Extract the (x, y) coordinate from the center of the cell holding the provided text.  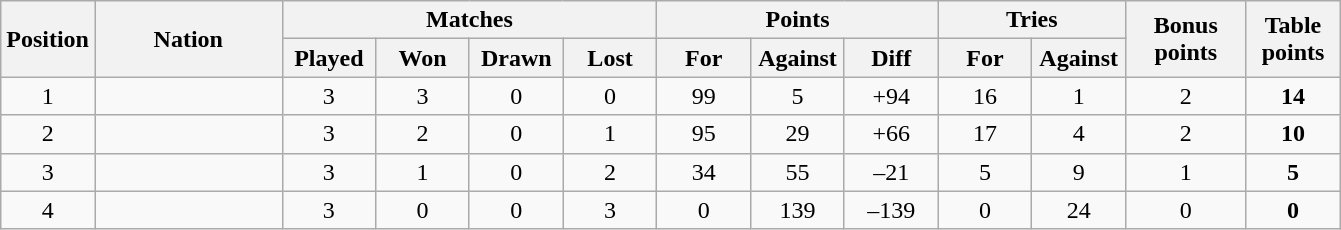
99 (704, 96)
17 (985, 134)
Tries (1032, 20)
–21 (891, 172)
Bonuspoints (1186, 39)
Matches (470, 20)
Won (423, 58)
Drawn (516, 58)
29 (798, 134)
+94 (891, 96)
Position (48, 39)
+66 (891, 134)
24 (1079, 210)
34 (704, 172)
Points (798, 20)
Played (329, 58)
Lost (610, 58)
Diff (891, 58)
95 (704, 134)
10 (1293, 134)
14 (1293, 96)
55 (798, 172)
–139 (891, 210)
9 (1079, 172)
Nation (188, 39)
Tablepoints (1293, 39)
139 (798, 210)
16 (985, 96)
